Scan for the cell matching the given text and deliver its (X, Y) coordinate at center. 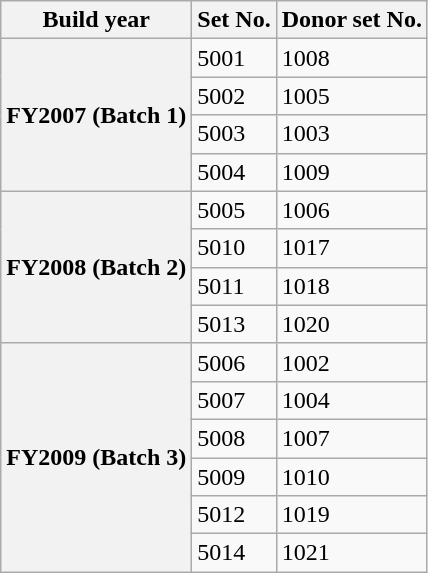
Build year (96, 20)
FY2007 (Batch 1) (96, 115)
1005 (352, 96)
1019 (352, 515)
5014 (234, 553)
1018 (352, 286)
1004 (352, 400)
5005 (234, 210)
5013 (234, 324)
5009 (234, 477)
5011 (234, 286)
1003 (352, 134)
1021 (352, 553)
5004 (234, 172)
Donor set No. (352, 20)
1002 (352, 362)
5012 (234, 515)
5006 (234, 362)
1020 (352, 324)
1007 (352, 438)
5001 (234, 58)
Set No. (234, 20)
5010 (234, 248)
1009 (352, 172)
5002 (234, 96)
FY2008 (Batch 2) (96, 267)
FY2009 (Batch 3) (96, 457)
1008 (352, 58)
1010 (352, 477)
1006 (352, 210)
5007 (234, 400)
5008 (234, 438)
1017 (352, 248)
5003 (234, 134)
